Capture the cell that displays the provided text and extract its [X, Y] central coordinate. 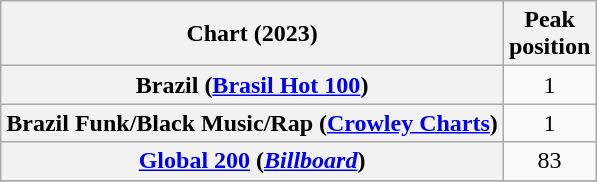
Peak position [549, 34]
Chart (2023) [252, 34]
Brazil Funk/Black Music/Rap (Crowley Charts) [252, 123]
Global 200 (Billboard) [252, 161]
Brazil (Brasil Hot 100) [252, 85]
83 [549, 161]
